From the cell containing the given text, extract its center point as (x, y) coordinate. 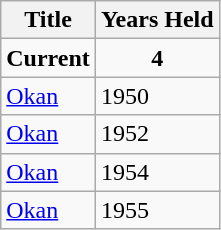
1955 (157, 210)
1954 (157, 172)
Years Held (157, 20)
1952 (157, 134)
4 (157, 58)
Title (48, 20)
1950 (157, 96)
Current (48, 58)
